Locate the cell with the specified text and output its [x, y] center coordinate. 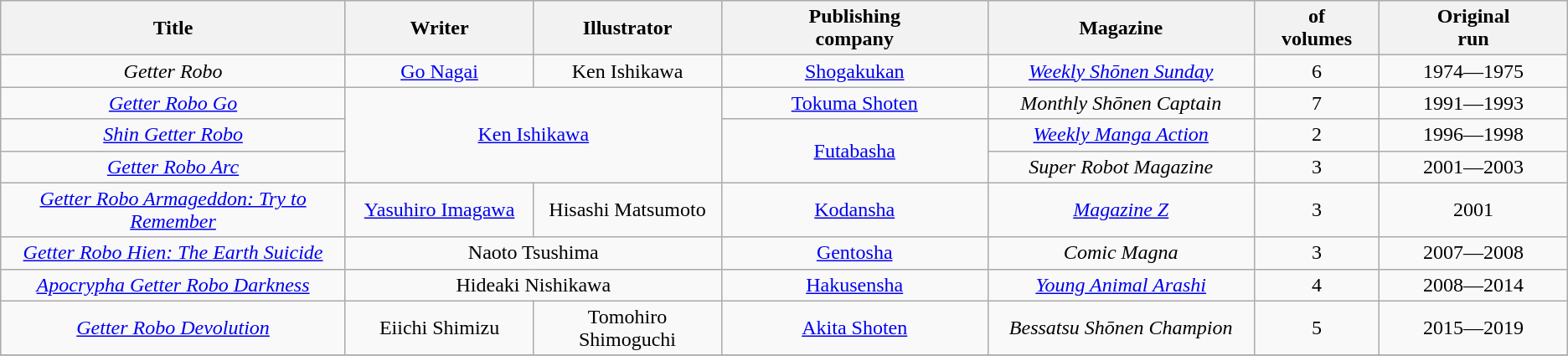
2008—2014 [1473, 285]
Naoto Tsushima [533, 253]
Eiichi Shimizu [439, 328]
Writer [439, 28]
Hakusensha [854, 285]
ofvolumes [1317, 28]
2001—2003 [1473, 167]
Title [173, 28]
7 [1317, 103]
Tomohiro Shimoguchi [627, 328]
Super Robot Magazine [1121, 167]
Getter Robo Hien: The Earth Suicide [173, 253]
Magazine Z [1121, 209]
1996—1998 [1473, 135]
Futabasha [854, 151]
Akita Shoten [854, 328]
Young Animal Arashi [1121, 285]
6 [1317, 71]
Publishingcompany [854, 28]
Comic Magna [1121, 253]
Kodansha [854, 209]
2001 [1473, 209]
2015—2019 [1473, 328]
Shogakukan [854, 71]
Getter Robo Devolution [173, 328]
Yasuhiro Imagawa [439, 209]
4 [1317, 285]
5 [1317, 328]
Shin Getter Robo [173, 135]
Getter Robo Arc [173, 167]
Gentosha [854, 253]
Illustrator [627, 28]
2 [1317, 135]
Weekly Shōnen Sunday [1121, 71]
Weekly Manga Action [1121, 135]
Getter Robo Go [173, 103]
Getter Robo [173, 71]
Hisashi Matsumoto [627, 209]
Monthly Shōnen Captain [1121, 103]
2007—2008 [1473, 253]
Apocrypha Getter Robo Darkness [173, 285]
Originalrun [1473, 28]
Tokuma Shoten [854, 103]
Getter Robo Armageddon: Try to Remember [173, 209]
Magazine [1121, 28]
Go Nagai [439, 71]
1974—1975 [1473, 71]
Bessatsu Shōnen Champion [1121, 328]
Hideaki Nishikawa [533, 285]
1991—1993 [1473, 103]
